Extract the (X, Y) coordinate from the center of the cell holding the provided text.  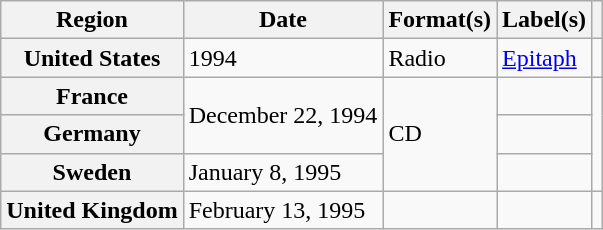
United Kingdom (92, 210)
CD (440, 134)
Format(s) (440, 20)
February 13, 1995 (283, 210)
December 22, 1994 (283, 115)
Sweden (92, 172)
Radio (440, 58)
France (92, 96)
January 8, 1995 (283, 172)
1994 (283, 58)
Label(s) (544, 20)
United States (92, 58)
Date (283, 20)
Region (92, 20)
Epitaph (544, 58)
Germany (92, 134)
